Provide the [X, Y] coordinate of the cell's center where the given text is located.  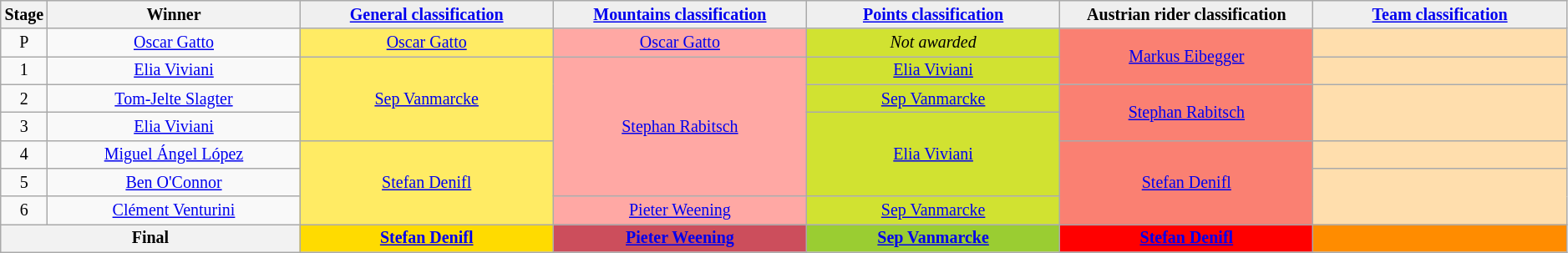
2 [24, 99]
Miguel Ángel López [174, 154]
Mountains classification [680, 15]
Final [150, 239]
Ben O'Connor [174, 182]
Markus Eibegger [1186, 57]
5 [24, 182]
Team classification [1440, 15]
3 [24, 127]
6 [24, 210]
Winner [174, 15]
Tom-Jelte Slagter [174, 99]
Points classification [934, 15]
4 [24, 154]
Austrian rider classification [1186, 15]
P [24, 43]
1 [24, 70]
Stage [24, 15]
Not awarded [934, 43]
Clément Venturini [174, 210]
General classification [426, 15]
